Capture the cell that displays the provided text and extract its (X, Y) central coordinate. 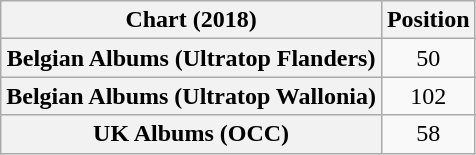
UK Albums (OCC) (192, 134)
50 (428, 58)
Chart (2018) (192, 20)
Position (428, 20)
58 (428, 134)
Belgian Albums (Ultratop Wallonia) (192, 96)
Belgian Albums (Ultratop Flanders) (192, 58)
102 (428, 96)
